Return [x, y] of the center of cell containing provided text 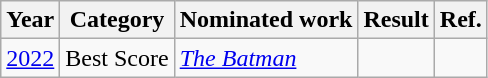
Category [117, 20]
Ref. [460, 20]
Year [30, 20]
Nominated work [266, 20]
Best Score [117, 58]
Result [396, 20]
2022 [30, 58]
The Batman [266, 58]
